Capture the cell that displays the provided text and extract its [x, y] central coordinate. 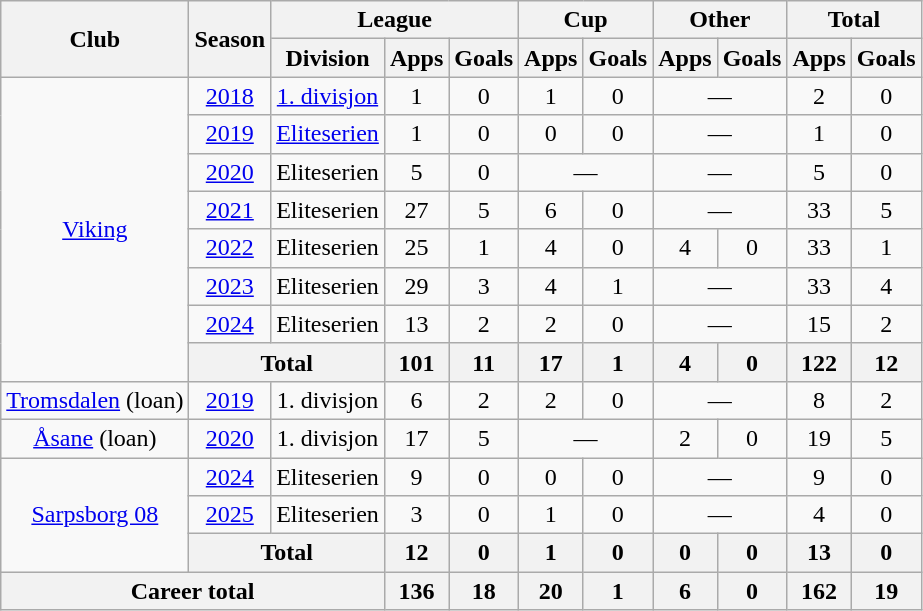
Season [230, 39]
2018 [230, 96]
Career total [193, 591]
29 [416, 286]
Cup [586, 20]
Tromsdalen (loan) [95, 400]
11 [484, 362]
25 [416, 248]
Åsane (loan) [95, 438]
Other [720, 20]
2023 [230, 286]
18 [484, 591]
Club [95, 39]
20 [551, 591]
League [395, 20]
15 [819, 324]
2021 [230, 210]
Division [328, 58]
101 [416, 362]
2022 [230, 248]
8 [819, 400]
Viking [95, 229]
Sarpsborg 08 [95, 515]
2025 [230, 515]
136 [416, 591]
122 [819, 362]
162 [819, 591]
27 [416, 210]
